For the text-containing cell, return its midpoint in (X, Y) coordinate format. 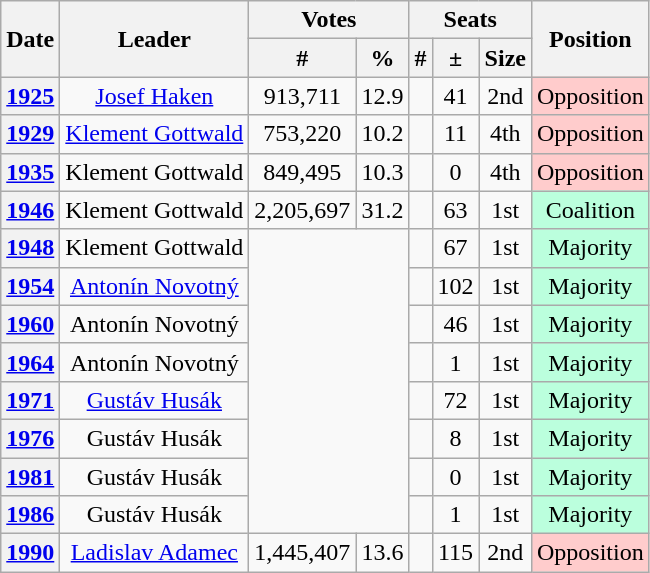
1925 (30, 96)
1990 (30, 553)
1935 (30, 172)
8 (456, 438)
Votes (329, 20)
Date (30, 39)
753,220 (302, 134)
1976 (30, 438)
± (456, 58)
Size (505, 58)
13.6 (382, 553)
41 (456, 96)
1,445,407 (302, 553)
1986 (30, 515)
1964 (30, 362)
10.2 (382, 134)
11 (456, 134)
115 (456, 553)
46 (456, 324)
Coalition (590, 210)
1960 (30, 324)
Leader (154, 39)
% (382, 58)
67 (456, 248)
102 (456, 286)
849,495 (302, 172)
Position (590, 39)
Josef Haken (154, 96)
1971 (30, 400)
72 (456, 400)
63 (456, 210)
Seats (470, 20)
Ladislav Adamec (154, 553)
1946 (30, 210)
1948 (30, 248)
1981 (30, 477)
1954 (30, 286)
2,205,697 (302, 210)
913,711 (302, 96)
12.9 (382, 96)
10.3 (382, 172)
31.2 (382, 210)
1929 (30, 134)
